Locate the cell with the specified text and output its (x, y) center coordinate. 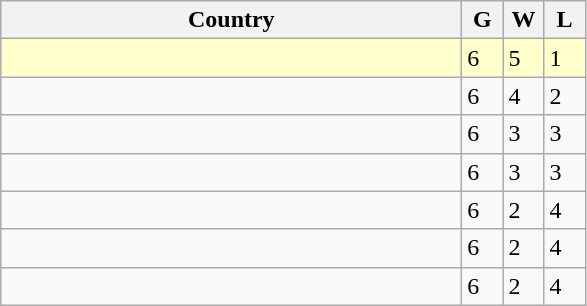
G (482, 20)
L (564, 20)
1 (564, 58)
W (524, 20)
Country (232, 20)
5 (524, 58)
